Search for the cell housing the specified text and yield its [X, Y] center coordinate. 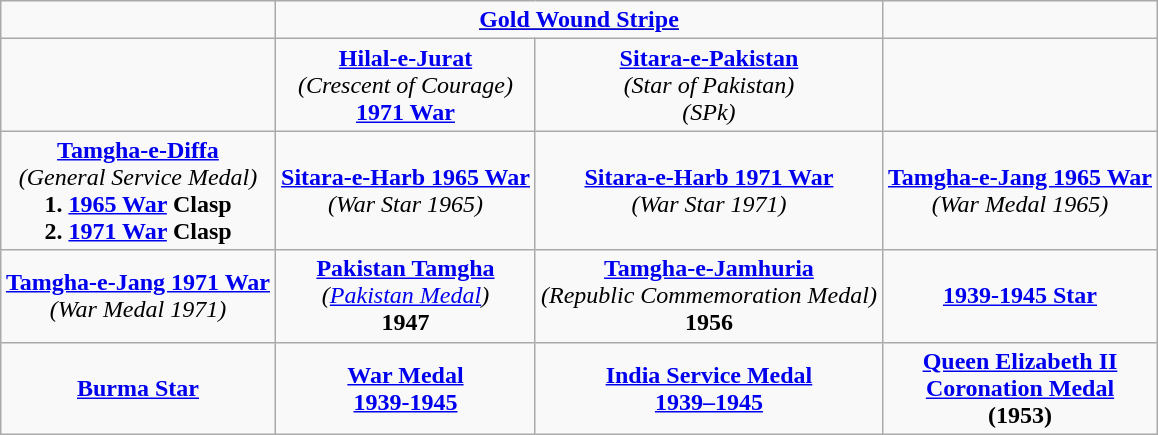
Sitara-e-Harb 1971 War(War Star 1971) [708, 190]
Pakistan Tamgha(Pakistan Medal)1947 [406, 296]
Tamgha-e-Jang 1971 War(War Medal 1971) [138, 296]
Tamgha-e-Diffa(General Service Medal)1. 1965 War Clasp2. 1971 War Clasp [138, 190]
Sitara-e-Pakistan(Star of Pakistan)(SPk) [708, 85]
Burma Star [138, 388]
Sitara-e-Harb 1965 War(War Star 1965) [406, 190]
1939-1945 Star [1020, 296]
Gold Wound Stripe [580, 20]
Tamgha-e-Jang 1965 War(War Medal 1965) [1020, 190]
War Medal1939-1945 [406, 388]
India Service Medal1939–1945 [708, 388]
Tamgha-e-Jamhuria(Republic Commemoration Medal)1956 [708, 296]
Hilal-e-Jurat(Crescent of Courage)1971 War [406, 85]
Queen Elizabeth IICoronation Medal(1953) [1020, 388]
